Return the (x, y) coordinate for the center point of the cell that contains the specified text.  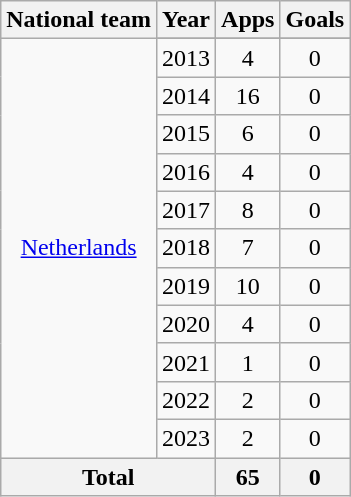
1 (248, 362)
65 (248, 477)
8 (248, 210)
16 (248, 96)
2019 (186, 286)
7 (248, 248)
Goals (315, 20)
2017 (186, 210)
Total (108, 477)
10 (248, 286)
Netherlands (79, 248)
National team (79, 20)
2014 (186, 96)
2022 (186, 400)
6 (248, 134)
Year (186, 20)
2021 (186, 362)
2016 (186, 172)
2013 (186, 58)
Apps (248, 20)
2015 (186, 134)
2023 (186, 438)
2020 (186, 324)
2018 (186, 248)
